Scan for the cell matching the given text and deliver its [X, Y] coordinate at center. 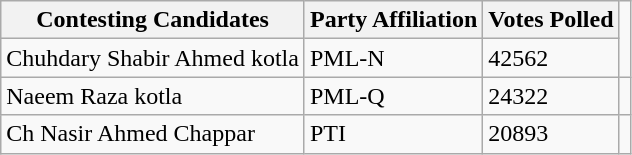
Contesting Candidates [153, 20]
42562 [551, 58]
PTI [393, 134]
Chuhdary Shabir Ahmed kotla [153, 58]
Ch Nasir Ahmed Chappar [153, 134]
Party Affiliation [393, 20]
24322 [551, 96]
Votes Polled [551, 20]
PML-Q [393, 96]
PML-N [393, 58]
20893 [551, 134]
Naeem Raza kotla [153, 96]
